Provide the [x, y] coordinate of the cell's center where the given text is located.  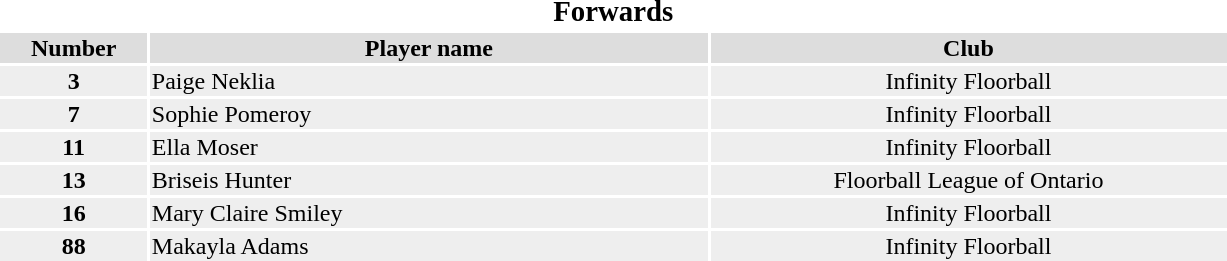
Floorball League of Ontario [968, 180]
Mary Claire Smiley [428, 213]
16 [74, 213]
Ella Moser [428, 147]
Makayla Adams [428, 246]
3 [74, 81]
7 [74, 114]
Sophie Pomeroy [428, 114]
11 [74, 147]
88 [74, 246]
Paige Neklia [428, 81]
Club [968, 48]
Player name [428, 48]
13 [74, 180]
Briseis Hunter [428, 180]
Number [74, 48]
